From the cell containing the given text, extract its center point as (X, Y) coordinate. 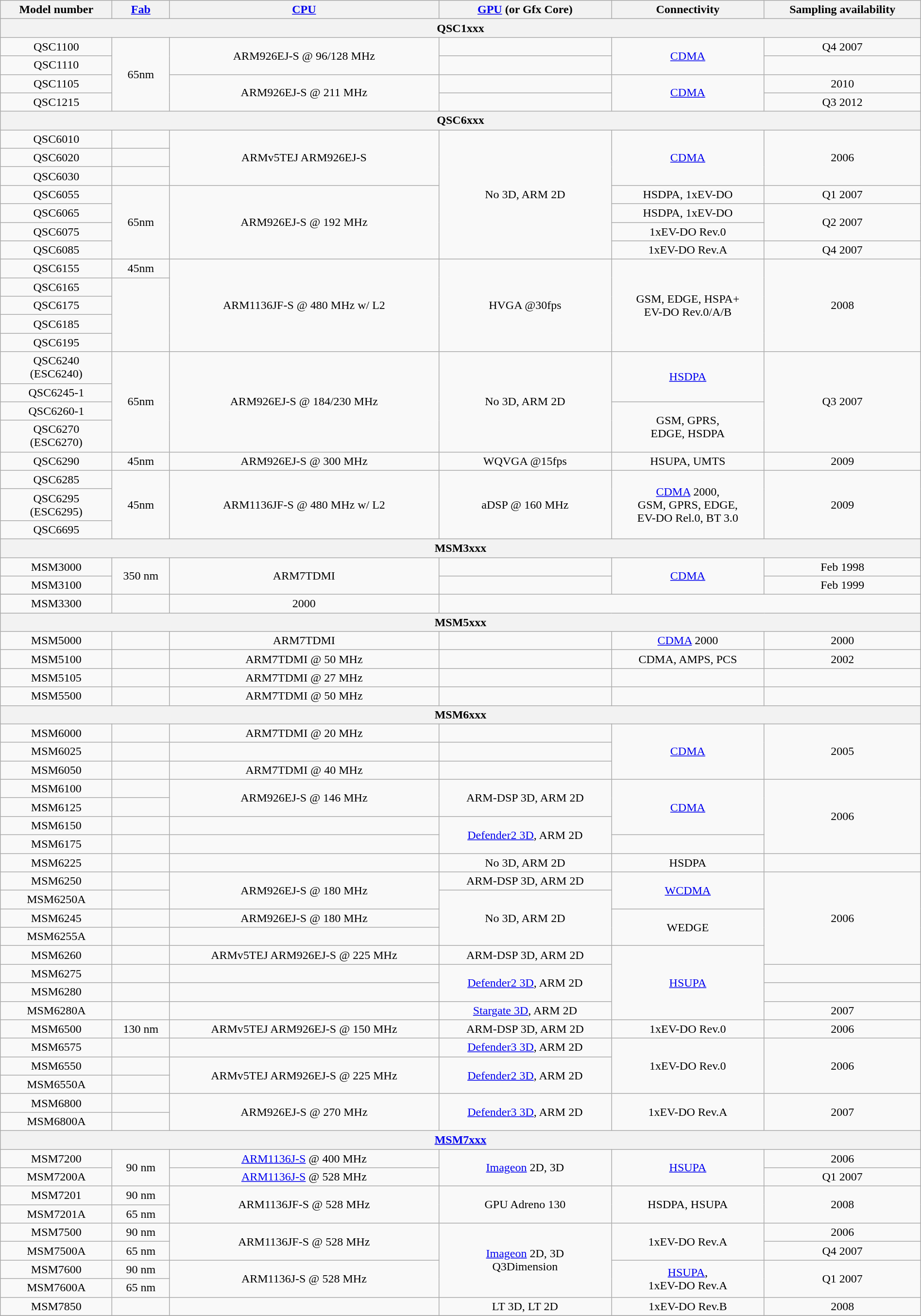
QSC1100 (56, 47)
Q3 2012 (842, 102)
QSC1xxx (460, 28)
MSM6225 (56, 862)
MSM6175 (56, 844)
2002 (842, 659)
MSM6800A (56, 1121)
MSM3300 (56, 604)
aDSP @ 160 MHz (525, 504)
HSUPA, 1xEV-DO Rev.A (688, 1279)
ARM7TDMI @ 27 MHz (304, 678)
Stargate 3D, ARM 2D (525, 1010)
QSC6295(ESC6295) (56, 504)
MSM7850 (56, 1306)
GPU (or Gfx Core) (525, 10)
ARMv5TEJ ARM926EJ-S @ 150 MHz (304, 1029)
QSC6290 (56, 461)
QSC6695 (56, 530)
2005 (842, 752)
QSC6155 (56, 269)
MSM7201A (56, 1214)
MSM3xxx (460, 548)
MSM3000 (56, 567)
HVGA @30fps (525, 306)
QSC6195 (56, 342)
2010 (842, 84)
QSC6175 (56, 306)
Sampling availability (842, 10)
CPU (304, 10)
MSM6125 (56, 807)
QSC6065 (56, 213)
Q2 2007 (842, 222)
CDMA, AMPS, PCS (688, 659)
130 nm (141, 1029)
WQVGA @15fps (525, 461)
ARM1136J-S @ 400 MHz (304, 1159)
QSC6030 (56, 176)
HSDPA, HSUPA (688, 1205)
MSM6245 (56, 918)
MSM7500A (56, 1251)
CDMA 2000 (688, 641)
MSM7600A (56, 1288)
Fab (141, 10)
MSM5xxx (460, 622)
MSM7200 (56, 1159)
ARM926EJ-S @ 184/230 MHz (304, 402)
350 nm (141, 576)
QSC6075 (56, 232)
Connectivity (688, 10)
1xEV-DO Rev.B (688, 1306)
QSC6240(ESC6240) (56, 367)
MSM6150 (56, 825)
LT 3D, LT 2D (525, 1306)
GPU Adreno 130 (525, 1205)
MSM6575 (56, 1047)
ARM7TDMI @ 20 MHz (304, 733)
Feb 1999 (842, 585)
MSM6800 (56, 1103)
QSC6085 (56, 250)
QSC6245-1 (56, 393)
Feb 1998 (842, 567)
WEDGE (688, 927)
MSM5000 (56, 641)
MSM7200A (56, 1177)
MSM7201 (56, 1196)
MSM6275 (56, 974)
ARM926EJ-S @ 211 MHz (304, 93)
QSC6285 (56, 479)
QSC6xxx (460, 120)
QSC6270(ESC6270) (56, 436)
MSM6100 (56, 788)
MSM7xxx (460, 1140)
ARM7TDMI @ 40 MHz (304, 770)
GSM, EDGE, HSPA+EV-DO Rev.0/A/B (688, 306)
WCDMA (688, 890)
QSC1215 (56, 102)
MSM5105 (56, 678)
QSC6010 (56, 139)
QSC6260-1 (56, 411)
ARM926EJ-S @ 146 MHz (304, 798)
MSM6250 (56, 881)
MSM6280A (56, 1010)
Model number (56, 10)
MSM6550A (56, 1084)
MSM6260 (56, 955)
MSM7500 (56, 1232)
QSC6165 (56, 287)
MSM6025 (56, 752)
MSM6280 (56, 992)
QSC6185 (56, 324)
CDMA 2000,GSM, GPRS, EDGE,EV-DO Rel.0, BT 3.0 (688, 504)
ARM926EJ-S @ 270 MHz (304, 1112)
ARM926EJ-S @ 96/128 MHz (304, 56)
Imageon 2D, 3DQ3Dimension (525, 1260)
QSC6055 (56, 194)
MSM6250A (56, 900)
QSC6020 (56, 157)
MSM6255A (56, 937)
MSM5100 (56, 659)
Imageon 2D, 3D (525, 1168)
ARM926EJ-S @ 300 MHz (304, 461)
ARM926EJ-S @ 192 MHz (304, 222)
MSM6500 (56, 1029)
MSM6550 (56, 1066)
ARMv5TEJ ARM926EJ-S (304, 157)
GSM, GPRS, EDGE, HSDPA (688, 427)
QSC1110 (56, 65)
MSM6050 (56, 770)
MSM6000 (56, 733)
MSM7600 (56, 1269)
MSM5500 (56, 696)
Q3 2007 (842, 402)
MSM3100 (56, 585)
MSM6xxx (460, 715)
QSC1105 (56, 84)
HSUPA, UMTS (688, 461)
